Detect which cell encompasses the target text, then output its (x, y) center coordinate. 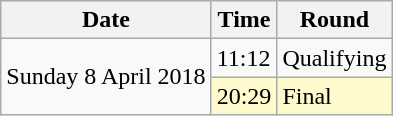
Time (244, 20)
Round (334, 20)
Final (334, 96)
20:29 (244, 96)
11:12 (244, 58)
Qualifying (334, 58)
Date (106, 20)
Sunday 8 April 2018 (106, 77)
